For the text-containing cell, return its midpoint in (X, Y) coordinate format. 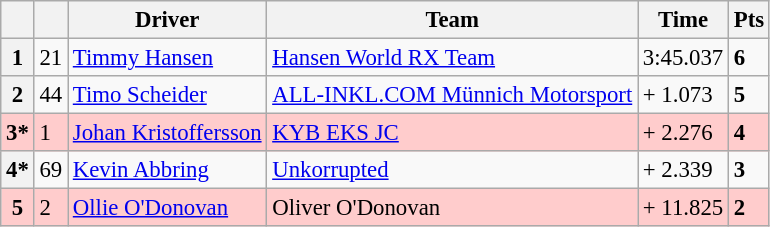
Unkorrupted (452, 170)
Hansen World RX Team (452, 58)
+ 1.073 (684, 95)
44 (50, 95)
3:45.037 (684, 58)
Timo Scheider (168, 95)
4 (750, 133)
Team (452, 20)
Driver (168, 20)
Pts (750, 20)
+ 2.276 (684, 133)
3 (750, 170)
Time (684, 20)
ALL-INKL.COM Münnich Motorsport (452, 95)
3* (18, 133)
4* (18, 170)
Timmy Hansen (168, 58)
Johan Kristoffersson (168, 133)
69 (50, 170)
Ollie O'Donovan (168, 208)
Oliver O'Donovan (452, 208)
+ 2.339 (684, 170)
KYB EKS JC (452, 133)
6 (750, 58)
Kevin Abbring (168, 170)
+ 11.825 (684, 208)
21 (50, 58)
